Locate the cell with the specified text and output its (x, y) center coordinate. 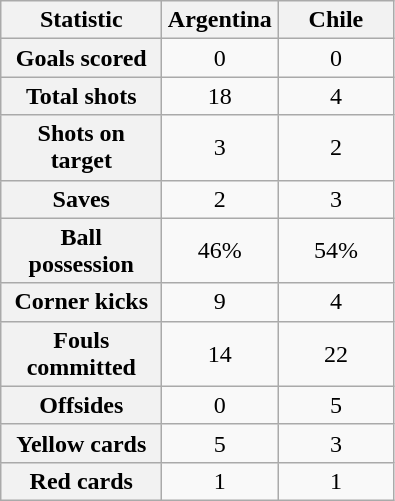
18 (220, 96)
9 (220, 302)
46% (220, 250)
Shots on target (82, 148)
Argentina (220, 20)
14 (220, 354)
Red cards (82, 481)
Statistic (82, 20)
Fouls committed (82, 354)
Saves (82, 199)
Corner kicks (82, 302)
Yellow cards (82, 443)
Ball possession (82, 250)
22 (336, 354)
Offsides (82, 405)
54% (336, 250)
Chile (336, 20)
Total shots (82, 96)
Goals scored (82, 58)
